Determine the (X, Y) coordinate at the center of the cell enclosing the given text.  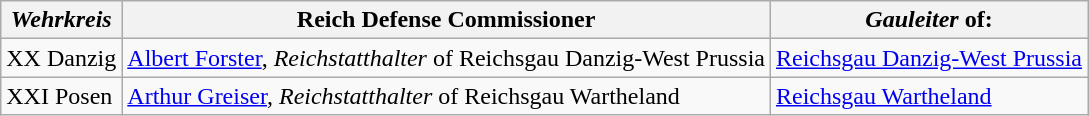
Reichsgau Danzig-West Prussia (928, 58)
Arthur Greiser, Reichstatthalter of Reichsgau Wartheland (446, 96)
XX Danzig (62, 58)
Wehrkreis (62, 20)
Gauleiter of: (928, 20)
Reich Defense Commissioner (446, 20)
XXI Posen (62, 96)
Albert Forster, Reichstatthalter of Reichsgau Danzig-West Prussia (446, 58)
Reichsgau Wartheland (928, 96)
